From the cell containing the given text, extract its center point as (X, Y) coordinate. 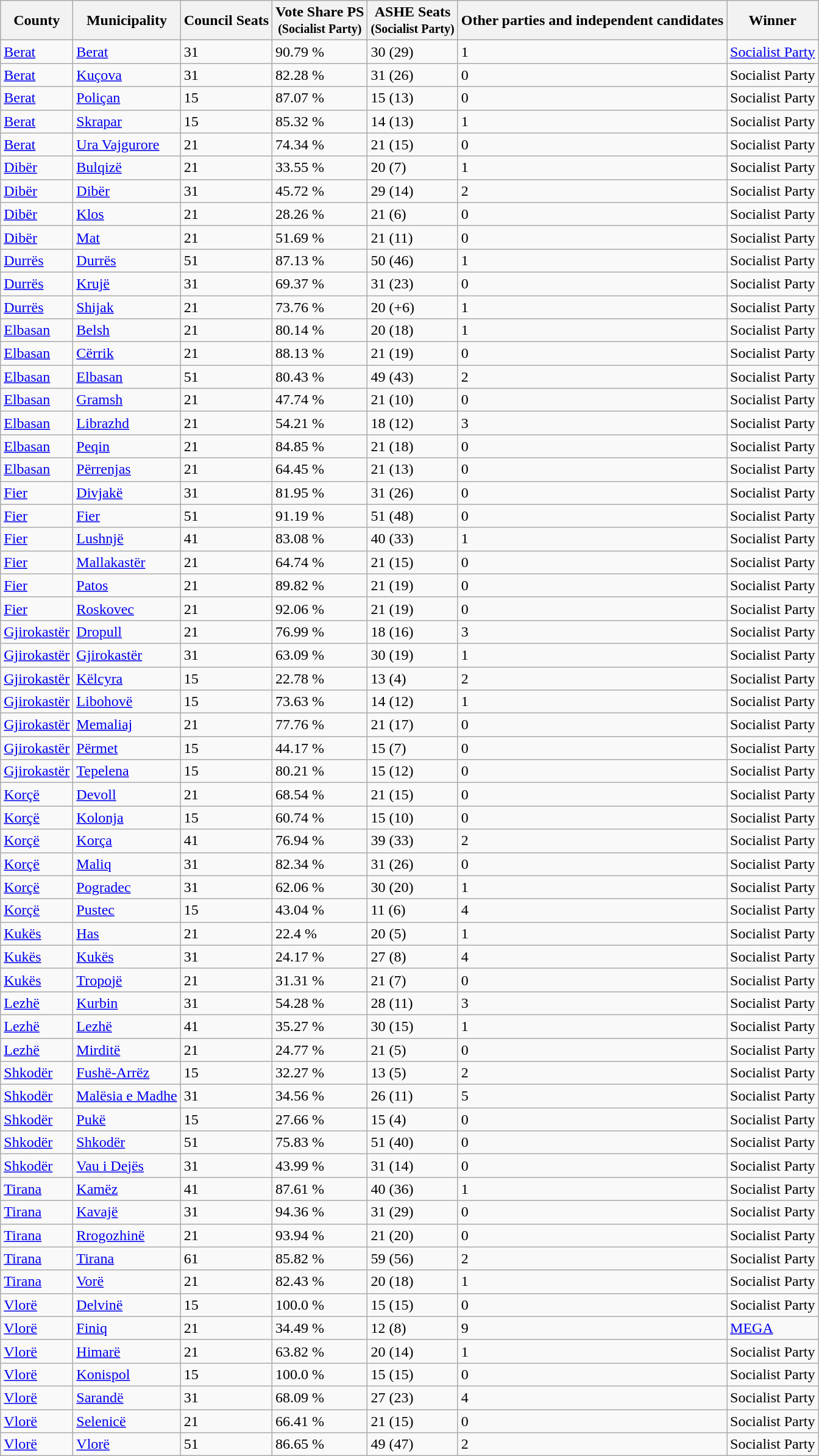
77.76 % (320, 725)
21 (5) (413, 1049)
44.17 % (320, 748)
21 (20) (413, 1235)
Vote Share PS(Socialist Party) (320, 21)
Rrogozhinë (127, 1235)
40 (36) (413, 1189)
45.72 % (320, 191)
15 (13) (413, 98)
32.27 % (320, 1073)
Roskovec (127, 608)
27.66 % (320, 1119)
85.82 % (320, 1258)
15 (10) (413, 818)
85.32 % (320, 121)
83.08 % (320, 539)
18 (12) (413, 423)
County (37, 21)
Divjakë (127, 493)
Belsh (127, 330)
24.77 % (320, 1049)
15 (12) (413, 771)
60.74 % (320, 818)
Has (127, 933)
Other parties and independent candidates (592, 21)
Poliçan (127, 98)
87.07 % (320, 98)
21 (7) (413, 980)
87.13 % (320, 260)
21 (6) (413, 214)
50 (46) (413, 260)
Maliq (127, 864)
30 (20) (413, 887)
15 (4) (413, 1119)
Shijak (127, 307)
49 (47) (413, 1444)
Bulqizë (127, 168)
30 (19) (413, 655)
90.79 % (320, 52)
21 (10) (413, 400)
34.56 % (320, 1096)
MEGA (773, 1328)
62.06 % (320, 887)
31 (14) (413, 1166)
Gramsh (127, 400)
80.14 % (320, 330)
93.94 % (320, 1235)
Pustec (127, 910)
Patos (127, 585)
Devoll (127, 794)
92.06 % (320, 608)
73.76 % (320, 307)
Himarë (127, 1351)
68.09 % (320, 1397)
Vorë (127, 1282)
54.28 % (320, 1003)
24.17 % (320, 957)
Peqin (127, 446)
Lushnjë (127, 539)
14 (12) (413, 702)
9 (592, 1328)
13 (4) (413, 679)
33.55 % (320, 168)
31.31 % (320, 980)
13 (5) (413, 1073)
5 (592, 1096)
20 (14) (413, 1351)
Mallakastër (127, 562)
82.34 % (320, 864)
88.13 % (320, 354)
21 (18) (413, 446)
Malësia e Madhe (127, 1096)
51 (48) (413, 516)
68.54 % (320, 794)
61 (226, 1258)
Kavajë (127, 1212)
76.94 % (320, 841)
51.69 % (320, 237)
21 (17) (413, 725)
Përmet (127, 748)
34.49 % (320, 1328)
66.41 % (320, 1421)
35.27 % (320, 1026)
43.99 % (320, 1166)
Finiq (127, 1328)
Konispol (127, 1374)
43.04 % (320, 910)
Municipality (127, 21)
Delvinë (127, 1305)
40 (33) (413, 539)
Librazhd (127, 423)
Tepelena (127, 771)
Kurbin (127, 1003)
Kolonja (127, 818)
Klos (127, 214)
Përrenjas (127, 469)
82.28 % (320, 75)
63.82 % (320, 1351)
Fushë-Arrëz (127, 1073)
Cërrik (127, 354)
51 (40) (413, 1143)
Pogradec (127, 887)
20 (+6) (413, 307)
Kamëz (127, 1189)
49 (43) (413, 377)
22.4 % (320, 933)
28.26 % (320, 214)
39 (33) (413, 841)
94.36 % (320, 1212)
Council Seats (226, 21)
89.82 % (320, 585)
Korça (127, 841)
Winner (773, 21)
Skrapar (127, 121)
80.21 % (320, 771)
73.63 % (320, 702)
Memaliaj (127, 725)
Vau i Dejës (127, 1166)
26 (11) (413, 1096)
31 (23) (413, 284)
87.61 % (320, 1189)
21 (13) (413, 469)
Sarandë (127, 1397)
Krujë (127, 284)
91.19 % (320, 516)
Ura Vajgurore (127, 145)
76.99 % (320, 632)
Mirditë (127, 1049)
63.09 % (320, 655)
22.78 % (320, 679)
81.95 % (320, 493)
12 (8) (413, 1328)
Pukë (127, 1119)
82.43 % (320, 1282)
11 (6) (413, 910)
Selenicë (127, 1421)
80.43 % (320, 377)
29 (14) (413, 191)
75.83 % (320, 1143)
Dropull (127, 632)
20 (5) (413, 933)
31 (29) (413, 1212)
86.65 % (320, 1444)
27 (23) (413, 1397)
14 (13) (413, 121)
64.45 % (320, 469)
64.74 % (320, 562)
Këlcyra (127, 679)
Libohovë (127, 702)
30 (29) (413, 52)
28 (11) (413, 1003)
21 (11) (413, 237)
69.37 % (320, 284)
59 (56) (413, 1258)
ASHE Seats(Socialist Party) (413, 21)
20 (7) (413, 168)
Tropojë (127, 980)
27 (8) (413, 957)
30 (15) (413, 1026)
Kuçova (127, 75)
74.34 % (320, 145)
15 (7) (413, 748)
18 (16) (413, 632)
84.85 % (320, 446)
54.21 % (320, 423)
Mat (127, 237)
47.74 % (320, 400)
